Find where the given text appears and provide that cell's center as (X, Y) coordinate. 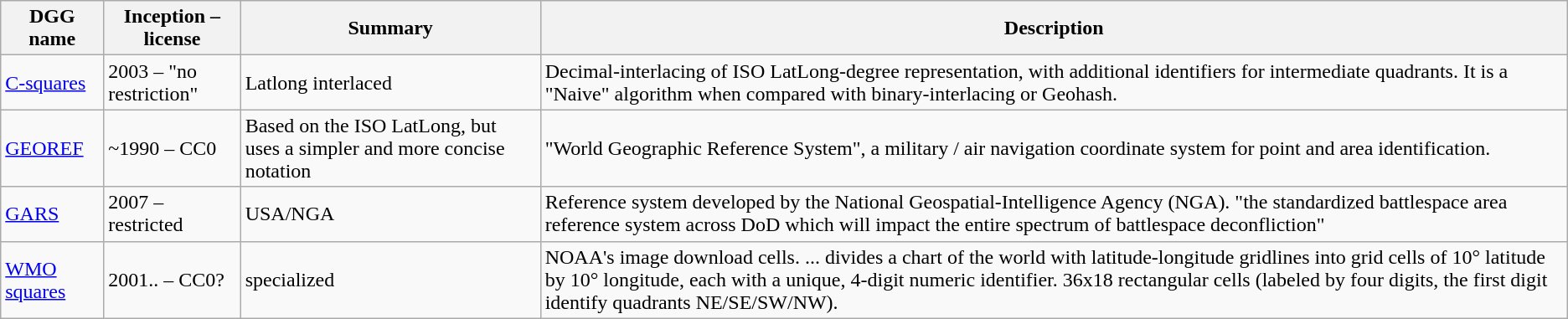
WMO squares (52, 280)
2003 – "no restriction" (173, 82)
2007 – restricted (173, 214)
2001.. – CC0? (173, 280)
GEOREF (52, 148)
~1990 – CC0 (173, 148)
GARS (52, 214)
Inception – license (173, 28)
Based on the ISO LatLong, but uses a simpler and more concise notation (390, 148)
Latlong interlaced (390, 82)
Summary (390, 28)
Description (1054, 28)
specialized (390, 280)
DGG name (52, 28)
USA/NGA (390, 214)
"World Geographic Reference System", a military / air navigation coordinate system for point and area identification. (1054, 148)
C-squares (52, 82)
